Determine the (X, Y) coordinate at the center of the cell enclosing the given text.  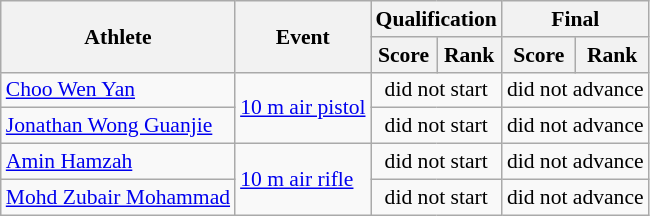
Athlete (118, 36)
Final (576, 19)
10 m air rifle (302, 180)
Jonathan Wong Guanjie (118, 126)
Amin Hamzah (118, 162)
Qualification (436, 19)
Event (302, 36)
10 m air pistol (302, 108)
Choo Wen Yan (118, 90)
Mohd Zubair Mohammad (118, 197)
